Locate the cell with the specified text and output its (X, Y) center coordinate. 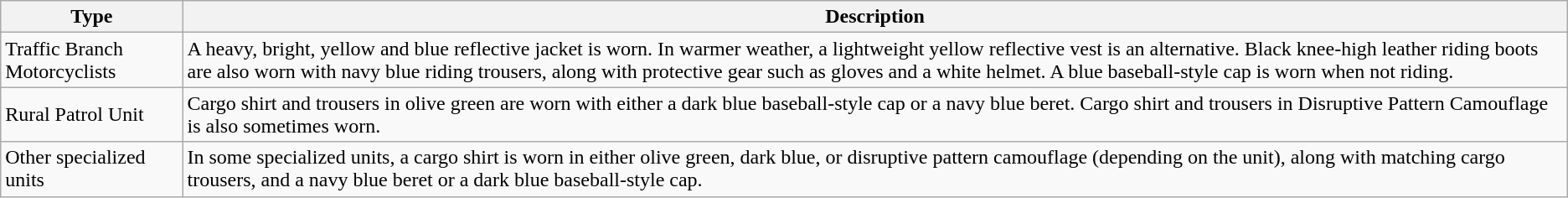
Other specialized units (92, 169)
Traffic Branch Motorcyclists (92, 60)
Description (874, 17)
Type (92, 17)
Rural Patrol Unit (92, 114)
